Scan for the cell matching the given text and deliver its [X, Y] coordinate at center. 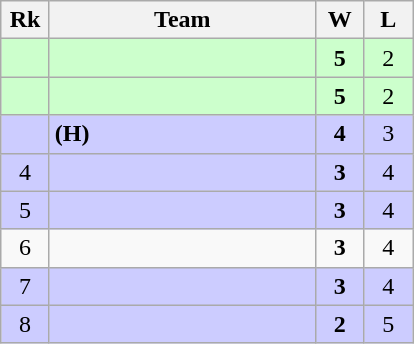
8 [26, 324]
6 [26, 248]
7 [26, 286]
W [340, 20]
Team [182, 20]
(H) [182, 134]
L [388, 20]
Rk [26, 20]
